Return the (x, y) coordinate for the center point of the cell that contains the specified text.  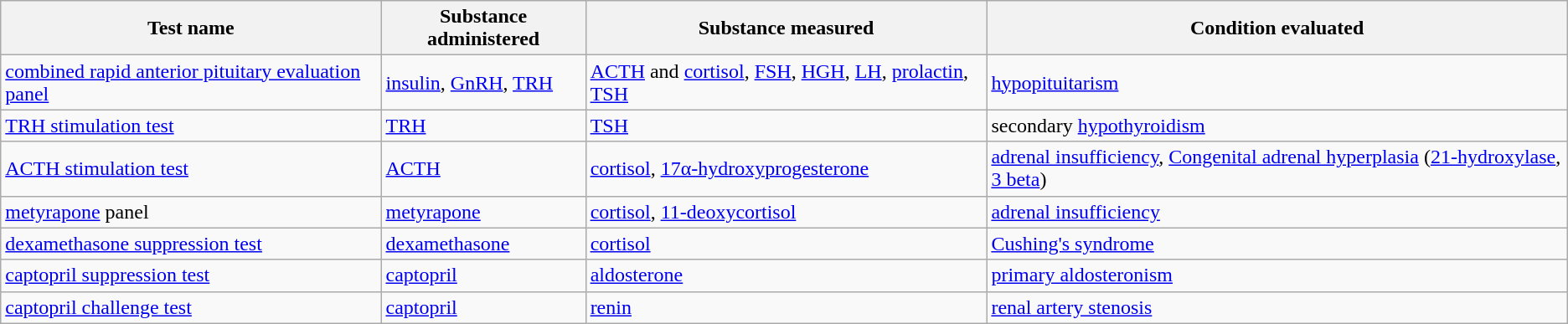
captopril challenge test (191, 307)
renal artery stenosis (1277, 307)
cortisol (786, 244)
Cushing's syndrome (1277, 244)
TRH (483, 126)
Substance measured (786, 28)
combined rapid anterior pituitary evaluation panel (191, 82)
dexamethasone (483, 244)
hypopituitarism (1277, 82)
ACTH (483, 169)
ACTH and cortisol, FSH, HGH, LH, prolactin, TSH (786, 82)
adrenal insufficiency, Congenital adrenal hyperplasia (21-hydroxylase, 3 beta) (1277, 169)
metyrapone panel (191, 212)
metyrapone (483, 212)
cortisol, 11-deoxycortisol (786, 212)
adrenal insufficiency (1277, 212)
primary aldosteronism (1277, 275)
renin (786, 307)
Test name (191, 28)
cortisol, 17α-hydroxyprogesterone (786, 169)
Substance administered (483, 28)
captopril suppression test (191, 275)
secondary hypothyroidism (1277, 126)
TSH (786, 126)
dexamethasone suppression test (191, 244)
aldosterone (786, 275)
Condition evaluated (1277, 28)
insulin, GnRH, TRH (483, 82)
ACTH stimulation test (191, 169)
TRH stimulation test (191, 126)
